Return the (X, Y) coordinate for the center point of the cell that contains the specified text.  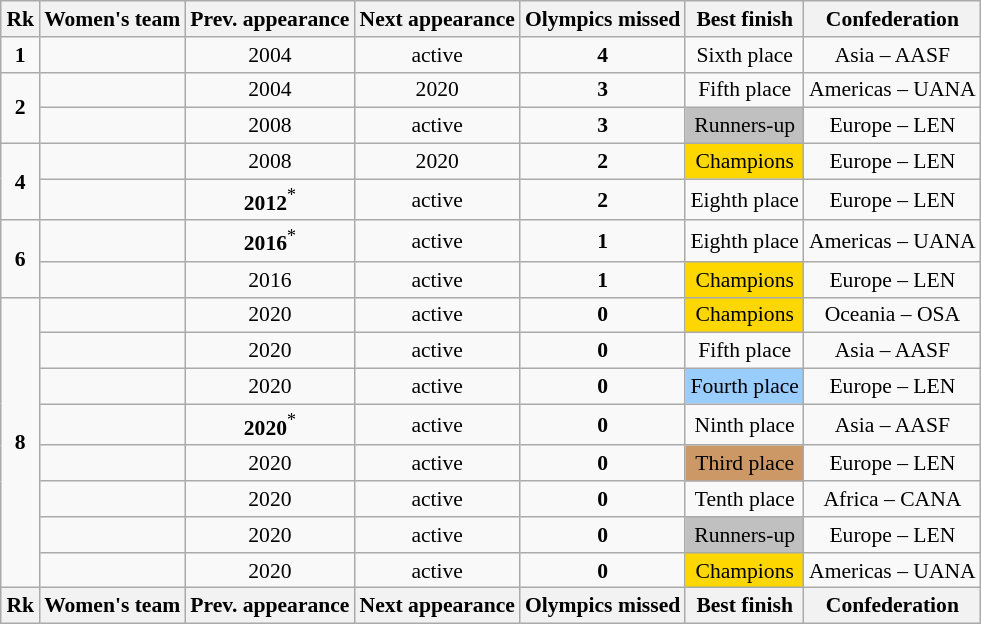
Tenth place (744, 499)
6 (20, 260)
2020* (270, 424)
Fourth place (744, 387)
2016* (270, 242)
Sixth place (744, 55)
Ninth place (744, 424)
Oceania – OSA (892, 316)
Africa – CANA (892, 499)
2012* (270, 200)
2016 (270, 280)
8 (20, 444)
Third place (744, 464)
